Return [X, Y] of the center of cell containing provided text 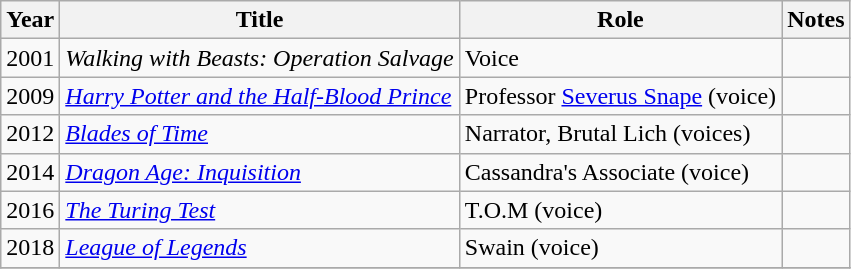
Narrator, Brutal Lich (voices) [620, 134]
Notes [816, 20]
Swain (voice) [620, 248]
Title [260, 20]
2018 [30, 248]
T.O.M (voice) [620, 210]
2001 [30, 58]
Voice [620, 58]
Cassandra's Associate (voice) [620, 172]
Dragon Age: Inquisition [260, 172]
2014 [30, 172]
Year [30, 20]
Walking with Beasts: Operation Salvage [260, 58]
League of Legends [260, 248]
Professor Severus Snape (voice) [620, 96]
2012 [30, 134]
Blades of Time [260, 134]
2009 [30, 96]
Role [620, 20]
2016 [30, 210]
The Turing Test [260, 210]
Harry Potter and the Half-Blood Prince [260, 96]
